Extract the (X, Y) coordinate from the center of the cell holding the provided text.  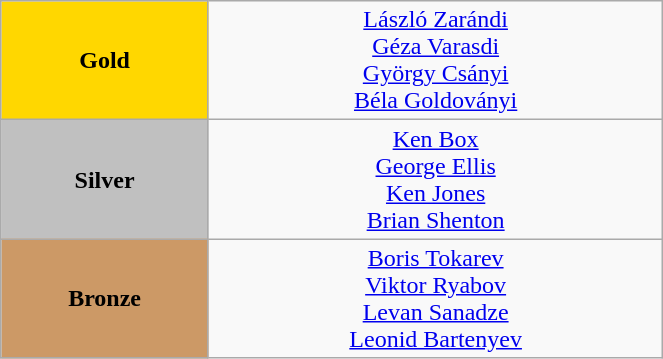
Gold (105, 60)
Boris TokarevViktor RyabovLevan SanadzeLeonid Bartenyev (435, 298)
Silver (105, 180)
Ken BoxGeorge EllisKen JonesBrian Shenton (435, 180)
Bronze (105, 298)
László ZarándiGéza VarasdiGyörgy CsányiBéla Goldoványi (435, 60)
